Provide the [x, y] coordinate of the cell's center where the given text is located.  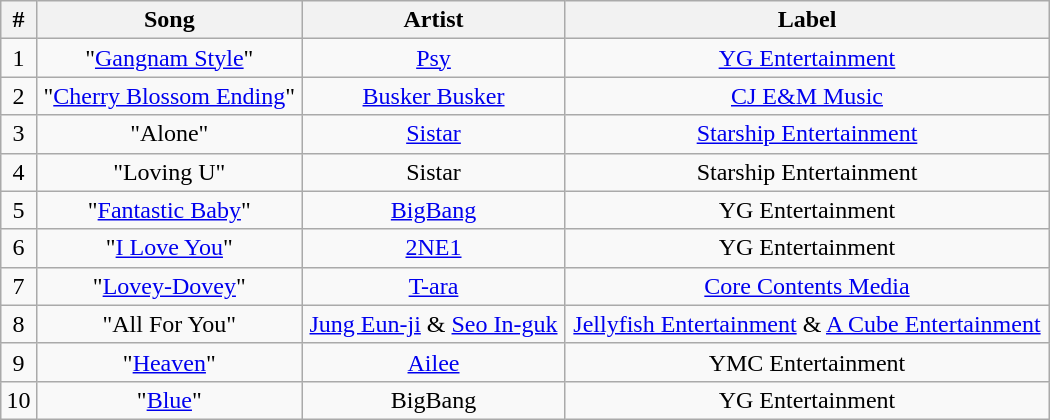
"Lovey-Dovey" [169, 286]
YMC Entertainment [808, 362]
2 [19, 96]
# [19, 20]
Label [808, 20]
4 [19, 172]
Psy [433, 58]
7 [19, 286]
"Alone" [169, 134]
Song [169, 20]
Busker Busker [433, 96]
6 [19, 248]
Jellyfish Entertainment & A Cube Entertainment [808, 324]
5 [19, 210]
"Blue" [169, 400]
"I Love You" [169, 248]
Jung Eun-ji & Seo In-guk [433, 324]
"Loving U" [169, 172]
Ailee [433, 362]
10 [19, 400]
Core Contents Media [808, 286]
"Fantastic Baby" [169, 210]
T-ara [433, 286]
"All For You" [169, 324]
CJ E&M Music [808, 96]
"Cherry Blossom Ending" [169, 96]
"Heaven" [169, 362]
3 [19, 134]
"Gangnam Style" [169, 58]
Artist [433, 20]
1 [19, 58]
8 [19, 324]
2NE1 [433, 248]
9 [19, 362]
